Provide the (X, Y) coordinate of the cell's center where the given text is located.  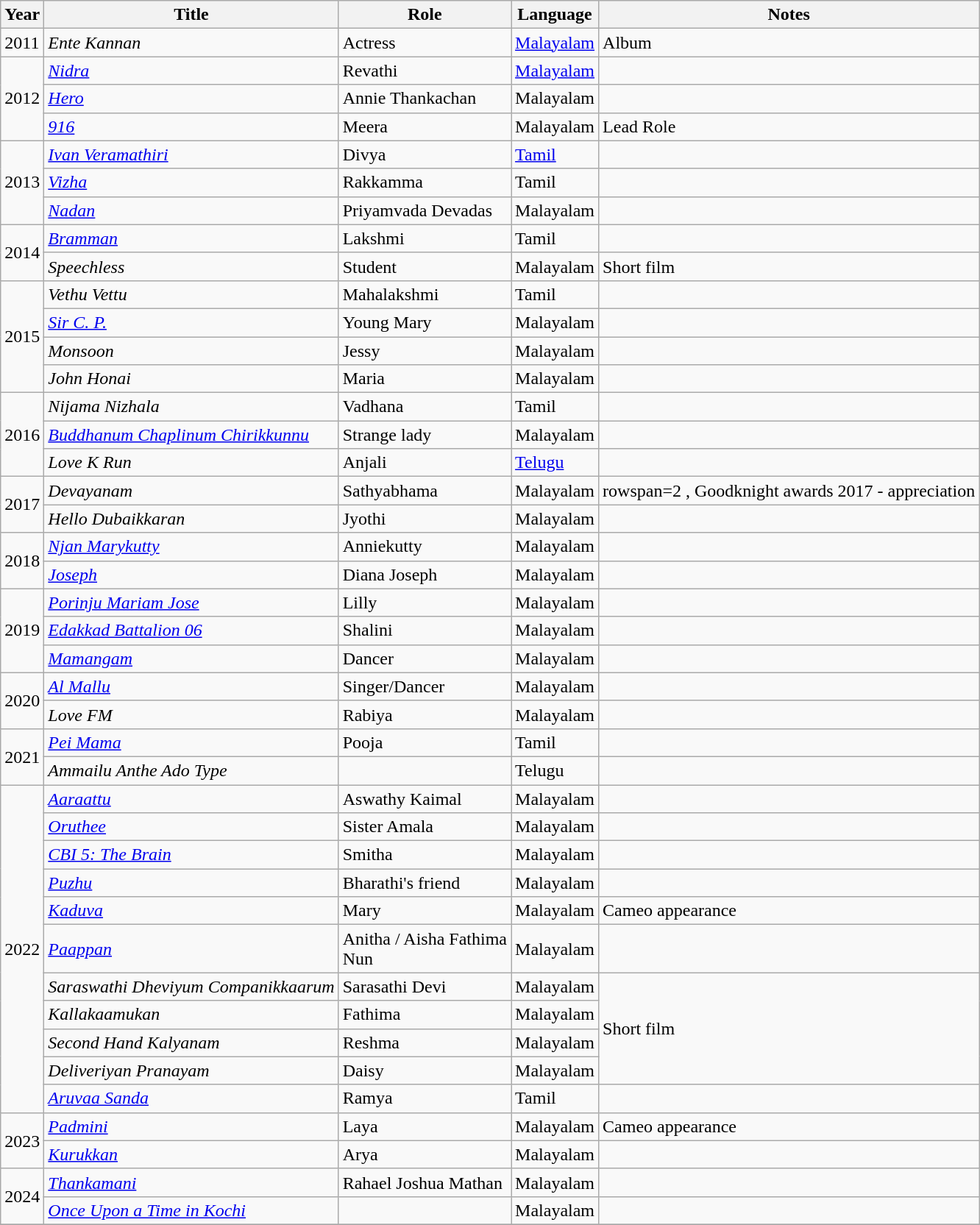
Aswathy Kaimal (425, 798)
Rakkamma (425, 182)
Ivan Veramathiri (191, 155)
Buddhanum Chaplinum Chirikkunnu (191, 435)
Vizha (191, 182)
Thankamani (191, 1182)
Lead Role (789, 127)
Mahalakshmi (425, 294)
Aruvaa Sanda (191, 1098)
2016 (22, 435)
2011 (22, 43)
2021 (22, 756)
Language (555, 15)
2019 (22, 631)
Student (425, 266)
2015 (22, 336)
Monsoon (191, 351)
Arya (425, 1154)
Shalini (425, 631)
Reshma (425, 1043)
Ammailu Anthe Ado Type (191, 770)
Album (789, 43)
Al Mallu (191, 686)
Lilly (425, 603)
916 (191, 127)
Second Hand Kalyanam (191, 1043)
Joseph (191, 575)
Love K Run (191, 463)
Fathima (425, 1015)
Anjali (425, 463)
Ente Kannan (191, 43)
Saraswathi Dheviyum Companikkaarum (191, 987)
Diana Joseph (425, 575)
Daisy (425, 1070)
Hello Dubaikkaran (191, 519)
Nadan (191, 210)
2020 (22, 700)
Actress (425, 43)
Rabiya (425, 714)
Priyamvada Devadas (425, 210)
2022 (22, 948)
Pei Mama (191, 742)
Aaraattu (191, 798)
2023 (22, 1140)
CBI 5: The Brain (191, 855)
Smitha (425, 855)
2024 (22, 1196)
Love FM (191, 714)
Dancer (425, 658)
Anniekutty (425, 547)
Kallakaamukan (191, 1015)
Edakkad Battalion 06 (191, 631)
Title (191, 15)
Sir C. P. (191, 322)
Revathi (425, 71)
Speechless (191, 266)
2017 (22, 505)
2014 (22, 252)
Laya (425, 1126)
Meera (425, 127)
Maria (425, 379)
Rahael Joshua Mathan (425, 1182)
Mary (425, 911)
Vethu Vettu (191, 294)
Njan Marykutty (191, 547)
Bramman (191, 238)
Vadhana (425, 407)
Nijama Nizhala (191, 407)
Porinju Mariam Jose (191, 603)
Nidra (191, 71)
2018 (22, 561)
2012 (22, 99)
Anitha / Aisha Fathima Nun (425, 949)
Hero (191, 99)
Ramya (425, 1098)
Once Upon a Time in Kochi (191, 1210)
Sathyabhama (425, 491)
Oruthee (191, 827)
Young Mary (425, 322)
Sister Amala (425, 827)
Divya (425, 155)
Pooja (425, 742)
Kaduva (191, 911)
Bharathi's friend (425, 883)
Singer/Dancer (425, 686)
Lakshmi (425, 238)
Deliveriyan Pranayam (191, 1070)
Jessy (425, 351)
Jyothi (425, 519)
Devayanam (191, 491)
Kurukkan (191, 1154)
John Honai (191, 379)
Mamangam (191, 658)
Puzhu (191, 883)
Role (425, 15)
Year (22, 15)
Annie Thankachan (425, 99)
Strange lady (425, 435)
rowspan=2 , Goodknight awards 2017 - appreciation (789, 491)
Padmini (191, 1126)
Sarasathi Devi (425, 987)
Paappan (191, 949)
2013 (22, 182)
Notes (789, 15)
